Output the (X, Y) coordinate of the center of the cell containing the given text.  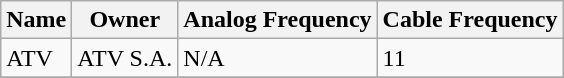
11 (470, 58)
Analog Frequency (278, 20)
Owner (125, 20)
N/A (278, 58)
Name (36, 20)
ATV (36, 58)
Cable Frequency (470, 20)
ATV S.A. (125, 58)
